Extract the [x, y] coordinate from the center of the cell holding the provided text.  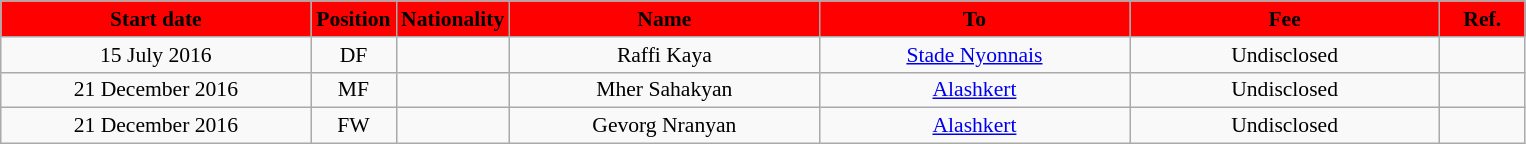
DF [354, 55]
15 July 2016 [156, 55]
Stade Nyonnais [974, 55]
Raffi Kaya [664, 55]
FW [354, 126]
Nationality [452, 19]
Ref. [1482, 19]
Fee [1285, 19]
Name [664, 19]
MF [354, 90]
Start date [156, 19]
To [974, 19]
Mher Sahakyan [664, 90]
Gevorg Nranyan [664, 126]
Position [354, 19]
